Extract the [X, Y] coordinate from the center of the cell holding the provided text.  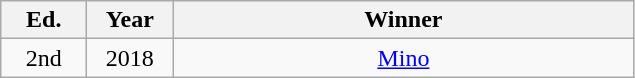
Ed. [44, 20]
Mino [404, 58]
Year [130, 20]
2018 [130, 58]
Winner [404, 20]
2nd [44, 58]
